Return the [x, y] coordinate for the center point of the cell that contains the specified text.  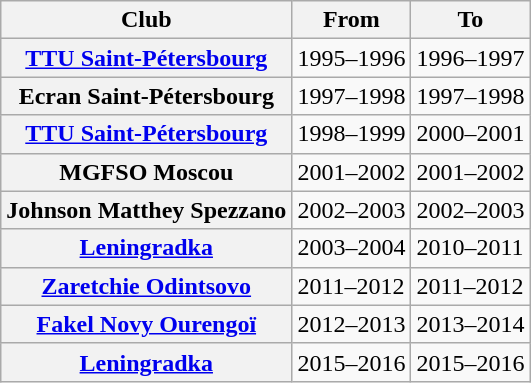
2003–2004 [352, 248]
2013–2014 [470, 324]
1998–1999 [352, 134]
To [470, 20]
1995–1996 [352, 58]
2010–2011 [470, 248]
Johnson Matthey Spezzano [146, 210]
Ecran Saint-Pétersbourg [146, 96]
Fakel Novy Ourengoï [146, 324]
2000–2001 [470, 134]
MGFSO Moscou [146, 172]
Club [146, 20]
Zaretchie Odintsovo [146, 286]
2012–2013 [352, 324]
From [352, 20]
1996–1997 [470, 58]
